Return (X, Y) of the center of cell containing provided text 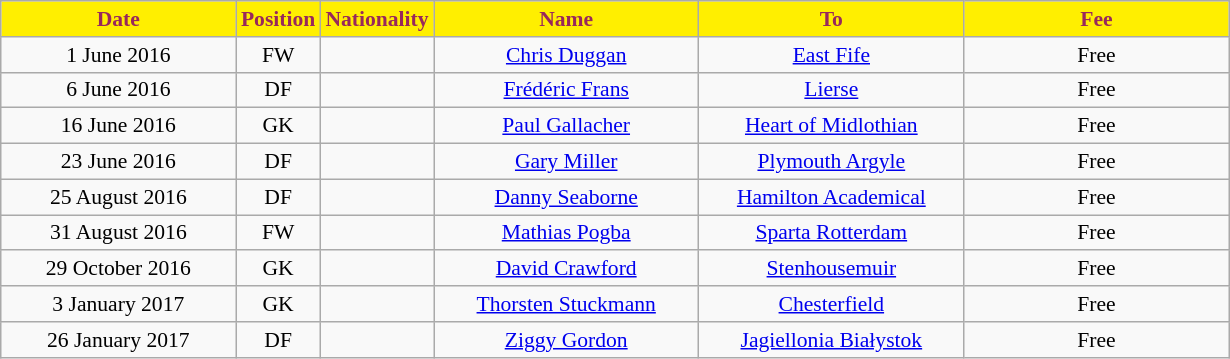
Thorsten Stuckmann (566, 304)
Lierse (832, 90)
Danny Seaborne (566, 197)
Chesterfield (832, 304)
Date (118, 19)
Heart of Midlothian (832, 126)
Chris Duggan (566, 55)
25 August 2016 (118, 197)
Hamilton Academical (832, 197)
Mathias Pogba (566, 233)
Paul Gallacher (566, 126)
Plymouth Argyle (832, 162)
East Fife (832, 55)
Jagiellonia Białystok (832, 340)
1 June 2016 (118, 55)
David Crawford (566, 269)
Gary Miller (566, 162)
6 June 2016 (118, 90)
16 June 2016 (118, 126)
31 August 2016 (118, 233)
23 June 2016 (118, 162)
Nationality (376, 19)
29 October 2016 (118, 269)
Frédéric Frans (566, 90)
Stenhousemuir (832, 269)
To (832, 19)
Name (566, 19)
Position (278, 19)
3 January 2017 (118, 304)
Fee (1096, 19)
Sparta Rotterdam (832, 233)
Ziggy Gordon (566, 340)
26 January 2017 (118, 340)
